Return [x, y] of the center of cell containing provided text 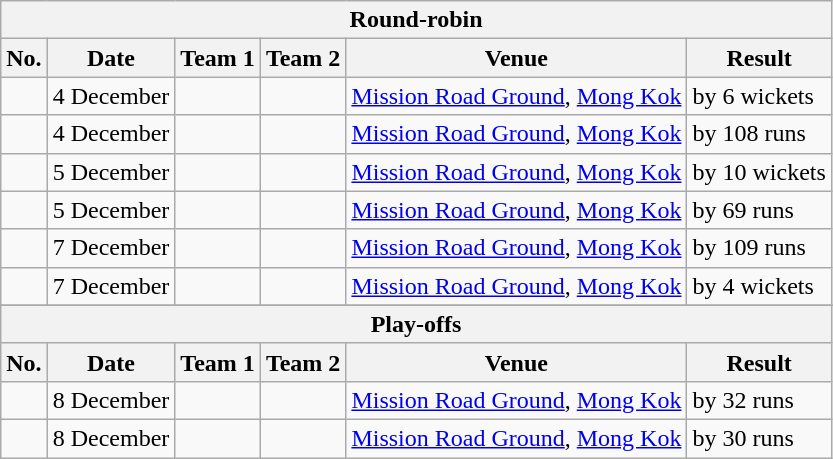
by 4 wickets [759, 286]
by 30 runs [759, 438]
Play-offs [416, 324]
by 108 runs [759, 134]
Round-robin [416, 20]
by 69 runs [759, 210]
by 32 runs [759, 400]
by 6 wickets [759, 96]
by 109 runs [759, 248]
by 10 wickets [759, 172]
